Search for the cell housing the specified text and yield its [x, y] center coordinate. 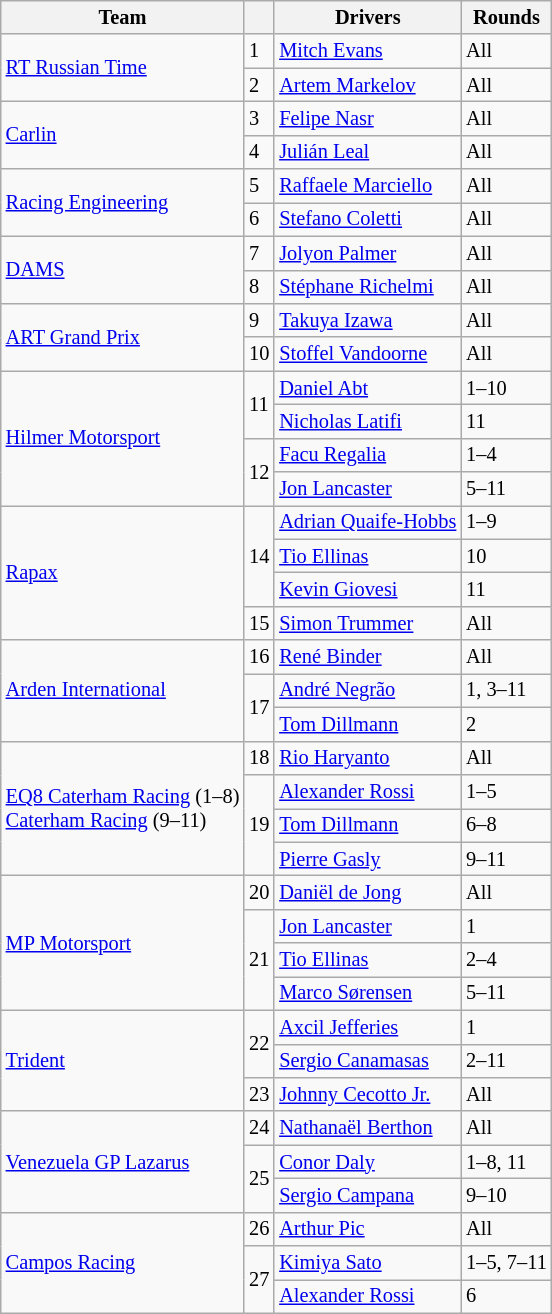
1–5 [506, 791]
9–11 [506, 859]
André Negrão [368, 690]
Stoffel Vandoorne [368, 354]
24 [259, 1128]
Felipe Nasr [368, 118]
1–10 [506, 388]
Rio Haryanto [368, 758]
16 [259, 657]
23 [259, 1094]
1–8, 11 [506, 1162]
2–4 [506, 960]
Racing Engineering [123, 202]
Hilmer Motorsport [123, 438]
Takuya Izawa [368, 320]
12 [259, 472]
EQ8 Caterham Racing (1–8) Caterham Racing (9–11) [123, 808]
5 [259, 186]
Arden International [123, 690]
Pierre Gasly [368, 859]
25 [259, 1178]
Stefano Coletti [368, 219]
1–5, 7–11 [506, 1263]
Conor Daly [368, 1162]
Nicholas Latifi [368, 421]
19 [259, 824]
4 [259, 152]
Nathanaël Berthon [368, 1128]
20 [259, 892]
Kimiya Sato [368, 1263]
27 [259, 1280]
Simon Trummer [368, 623]
14 [259, 556]
RT Russian Time [123, 68]
Daniel Abt [368, 388]
2–11 [506, 1061]
17 [259, 706]
Venezuela GP Lazarus [123, 1162]
ART Grand Prix [123, 336]
Carlin [123, 134]
Jolyon Palmer [368, 253]
Axcil Jefferies [368, 1027]
1–9 [506, 522]
3 [259, 118]
Sergio Campana [368, 1195]
Rounds [506, 17]
21 [259, 960]
DAMS [123, 270]
Team [123, 17]
Stéphane Richelmi [368, 287]
1, 3–11 [506, 690]
22 [259, 1044]
9–10 [506, 1195]
Johnny Cecotto Jr. [368, 1094]
Rapax [123, 572]
Arthur Pic [368, 1229]
Trident [123, 1060]
Daniël de Jong [368, 892]
7 [259, 253]
Artem Markelov [368, 85]
Sergio Canamasas [368, 1061]
15 [259, 623]
Adrian Quaife-Hobbs [368, 522]
6–8 [506, 825]
Marco Sørensen [368, 993]
Drivers [368, 17]
Mitch Evans [368, 51]
Kevin Giovesi [368, 589]
9 [259, 320]
Facu Regalia [368, 455]
MP Motorsport [123, 942]
18 [259, 758]
René Binder [368, 657]
Raffaele Marciello [368, 186]
Julián Leal [368, 152]
Campos Racing [123, 1262]
1–4 [506, 455]
8 [259, 287]
26 [259, 1229]
